Return (x, y) of the center of cell containing provided text 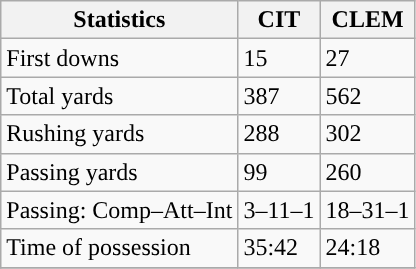
99 (279, 172)
3–11–1 (279, 210)
Time of possession (120, 248)
24:18 (368, 248)
288 (279, 134)
562 (368, 96)
387 (279, 96)
First downs (120, 58)
35:42 (279, 248)
18–31–1 (368, 210)
27 (368, 58)
Passing: Comp–Att–Int (120, 210)
CLEM (368, 20)
15 (279, 58)
Statistics (120, 20)
Total yards (120, 96)
Passing yards (120, 172)
CIT (279, 20)
Rushing yards (120, 134)
302 (368, 134)
260 (368, 172)
